Output the (x, y) coordinate of the center of the cell containing the given text.  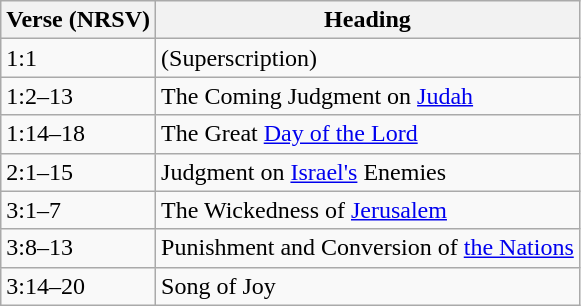
1:14–18 (78, 134)
(Superscription) (368, 58)
3:14–20 (78, 286)
Song of Joy (368, 286)
1:1 (78, 58)
3:8–13 (78, 248)
The Wickedness of Jerusalem (368, 210)
2:1–15 (78, 172)
Heading (368, 20)
Verse (NRSV) (78, 20)
Judgment on Israel's Enemies (368, 172)
The Coming Judgment on Judah (368, 96)
3:1–7 (78, 210)
1:2–13 (78, 96)
Punishment and Conversion of the Nations (368, 248)
The Great Day of the Lord (368, 134)
